Provide the (x, y) coordinate of the cell's center where the given text is located.  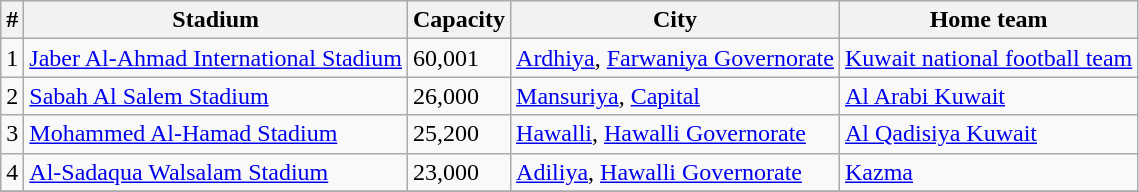
25,200 (458, 134)
60,001 (458, 58)
Ardhiya, Farwaniya Governorate (676, 58)
Mohammed Al-Hamad Stadium (216, 134)
City (676, 20)
Adiliya, Hawalli Governorate (676, 172)
4 (12, 172)
Hawalli, Hawalli Governorate (676, 134)
2 (12, 96)
Kuwait national football team (988, 58)
Mansuriya, Capital (676, 96)
26,000 (458, 96)
# (12, 20)
Capacity (458, 20)
Home team (988, 20)
3 (12, 134)
Jaber Al-Ahmad International Stadium (216, 58)
Kazma (988, 172)
1 (12, 58)
Al Qadisiya Kuwait (988, 134)
Al Arabi Kuwait (988, 96)
Sabah Al Salem Stadium (216, 96)
Al-Sadaqua Walsalam Stadium (216, 172)
Stadium (216, 20)
23,000 (458, 172)
